Search for the cell housing the specified text and yield its (X, Y) center coordinate. 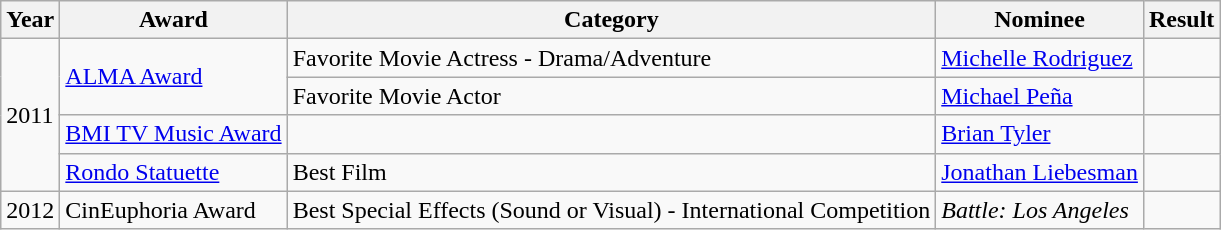
BMI TV Music Award (174, 134)
Award (174, 20)
2012 (30, 210)
CinEuphoria Award (174, 210)
Battle: Los Angeles (1040, 210)
Michelle Rodriguez (1040, 58)
Category (612, 20)
Jonathan Liebesman (1040, 172)
Best Special Effects (Sound or Visual) - International Competition (612, 210)
Result (1181, 20)
Michael Peña (1040, 96)
Year (30, 20)
Best Film (612, 172)
ALMA Award (174, 77)
2011 (30, 115)
Nominee (1040, 20)
Brian Tyler (1040, 134)
Favorite Movie Actress - Drama/Adventure (612, 58)
Rondo Statuette (174, 172)
Favorite Movie Actor (612, 96)
